Search for the cell housing the specified text and yield its [x, y] center coordinate. 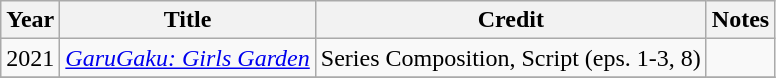
GaruGaku: Girls Garden [188, 58]
Year [30, 20]
Credit [510, 20]
Series Composition, Script (eps. 1-3, 8) [510, 58]
Notes [740, 20]
Title [188, 20]
2021 [30, 58]
